Search for the cell housing the specified text and yield its [X, Y] center coordinate. 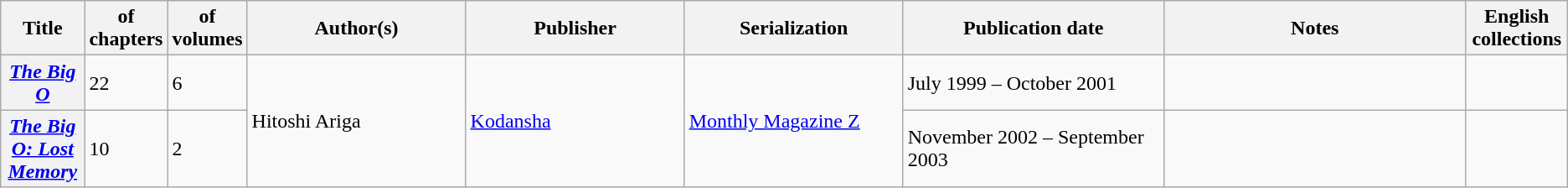
Hitoshi Ariga [357, 121]
Author(s) [357, 29]
6 [208, 82]
2 [208, 149]
Publisher [575, 29]
Serialization [794, 29]
Kodansha [575, 121]
of volumes [208, 29]
10 [126, 149]
Notes [1315, 29]
22 [126, 82]
Monthly Magazine Z [794, 121]
Publication date [1034, 29]
July 1999 – October 2001 [1034, 82]
The Big O [43, 82]
of chapters [126, 29]
Title [43, 29]
English collections [1516, 29]
The Big O: Lost Memory [43, 149]
November 2002 – September 2003 [1034, 149]
